Provide the [x, y] coordinate of the cell's center where the given text is located.  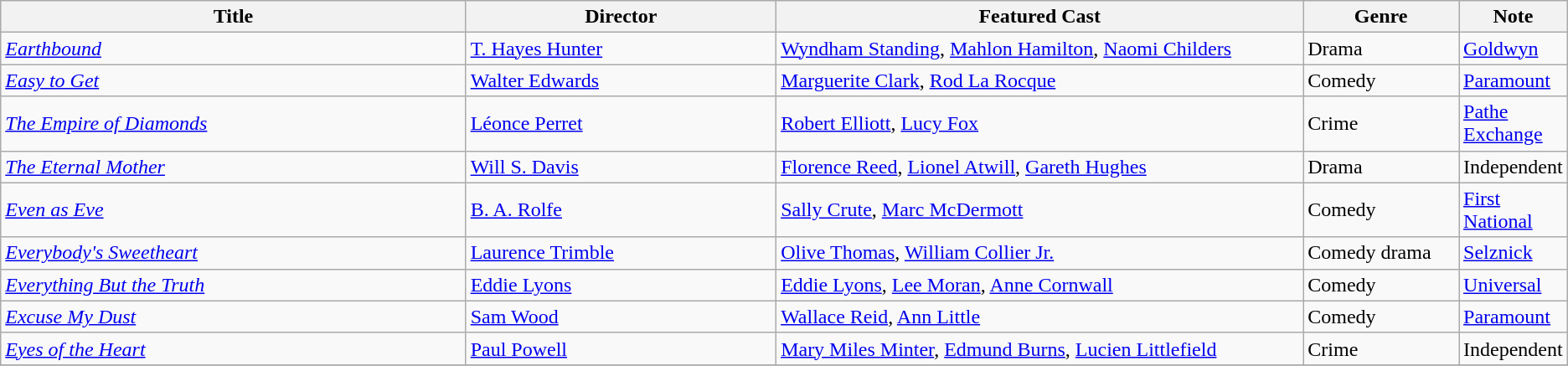
Eddie Lyons [621, 285]
First National [1514, 209]
Sally Crute, Marc McDermott [1040, 209]
Easy to Get [233, 80]
Featured Cast [1040, 17]
Léonce Perret [621, 124]
Florence Reed, Lionel Atwill, Gareth Hughes [1040, 167]
Excuse My Dust [233, 317]
Marguerite Clark, Rod La Rocque [1040, 80]
Universal [1514, 285]
Comedy drama [1381, 253]
Note [1514, 17]
Director [621, 17]
Pathe Exchange [1514, 124]
Title [233, 17]
Robert Elliott, Lucy Fox [1040, 124]
Everybody's Sweetheart [233, 253]
Mary Miles Minter, Edmund Burns, Lucien Littlefield [1040, 348]
Genre [1381, 17]
Walter Edwards [621, 80]
T. Hayes Hunter [621, 49]
The Empire of Diamonds [233, 124]
Sam Wood [621, 317]
Olive Thomas, William Collier Jr. [1040, 253]
Everything But the Truth [233, 285]
The Eternal Mother [233, 167]
Wallace Reid, Ann Little [1040, 317]
Laurence Trimble [621, 253]
Wyndham Standing, Mahlon Hamilton, Naomi Childers [1040, 49]
B. A. Rolfe [621, 209]
Goldwyn [1514, 49]
Selznick [1514, 253]
Eddie Lyons, Lee Moran, Anne Cornwall [1040, 285]
Earthbound [233, 49]
Will S. Davis [621, 167]
Paul Powell [621, 348]
Eyes of the Heart [233, 348]
Even as Eve [233, 209]
